Output the [X, Y] coordinate of the center of the cell containing the given text.  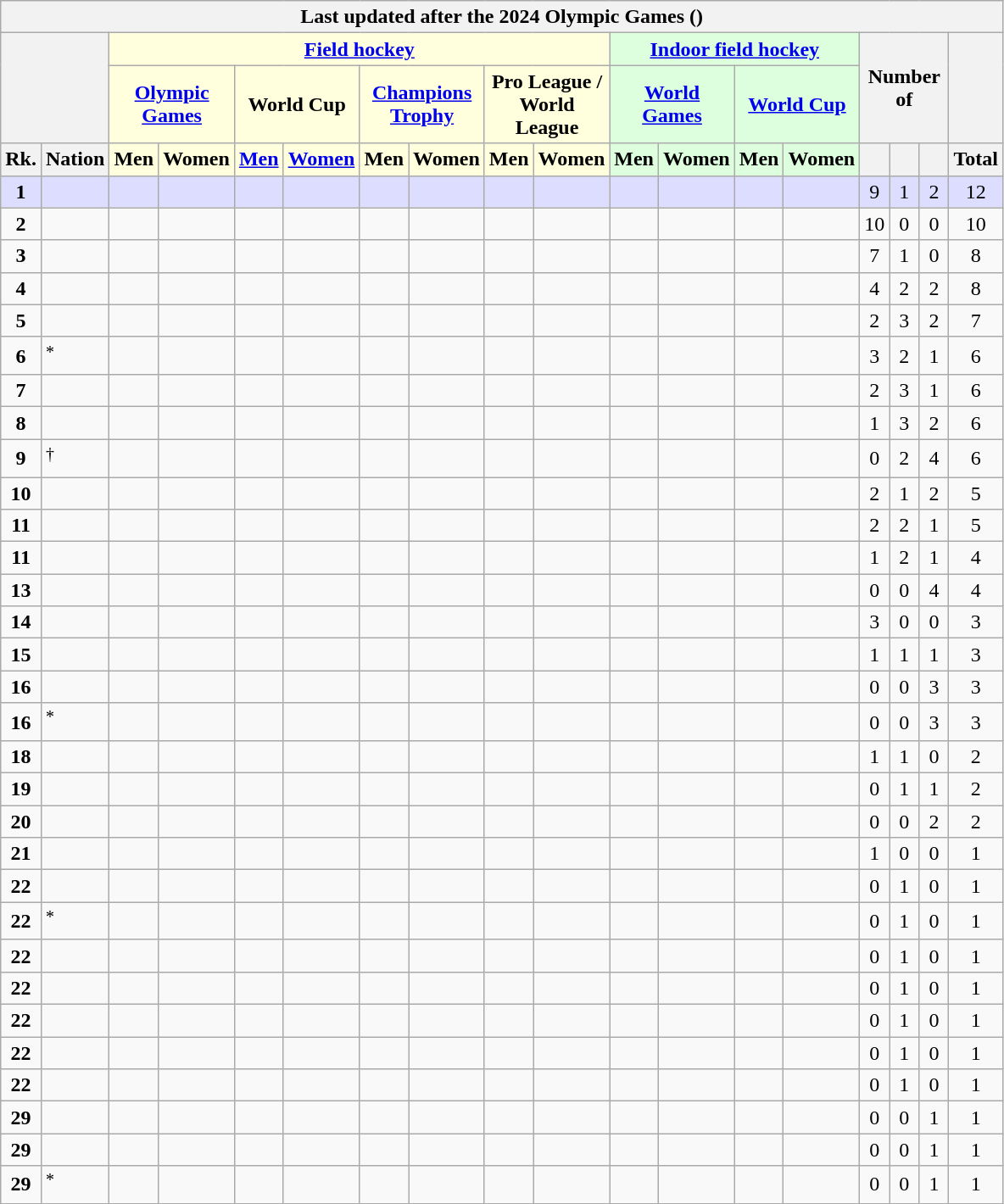
20 [21, 822]
† [75, 458]
14 [21, 622]
21 [21, 854]
Field hockey [360, 49]
Last updated after the 2024 Olympic Games () [502, 17]
Number of [904, 88]
Indoor field hockey [734, 49]
Rk. [21, 159]
Olympic Games [171, 104]
Champions Trophy [422, 104]
18 [21, 757]
Total [976, 159]
World Games [672, 104]
13 [21, 590]
Pro League / World League [546, 104]
12 [976, 192]
15 [21, 655]
19 [21, 789]
Nation [75, 159]
